Return (x, y) of the center of cell containing provided text 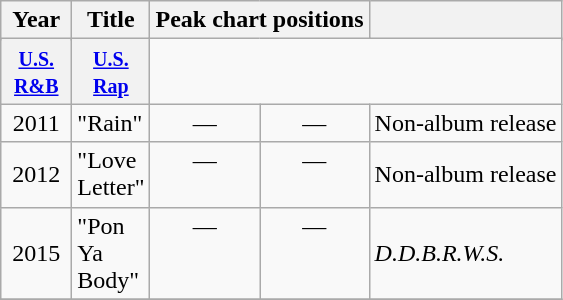
Title (111, 20)
"Love Letter" (111, 174)
"Rain" (111, 123)
Year (36, 20)
2011 (36, 123)
U.S. Rap (111, 72)
Peak chart positions (260, 20)
2015 (36, 253)
U.S. R&B (36, 72)
2012 (36, 174)
D.D.B.R.W.S. (466, 253)
"Pon Ya Body" (111, 253)
